Find where the given text appears and provide that cell's center as [X, Y] coordinate. 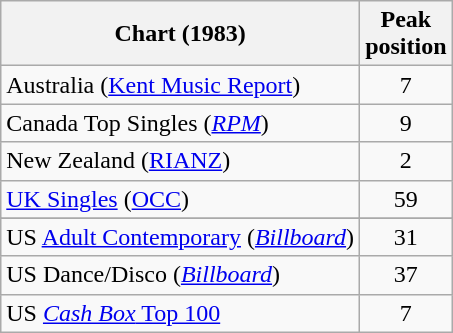
37 [406, 275]
Canada Top Singles (RPM) [180, 123]
Australia (Kent Music Report) [180, 85]
31 [406, 237]
US Adult Contemporary (Billboard) [180, 237]
Chart (1983) [180, 34]
New Zealand (RIANZ) [180, 161]
US Cash Box Top 100 [180, 313]
2 [406, 161]
Peakposition [406, 34]
9 [406, 123]
UK Singles (OCC) [180, 199]
US Dance/Disco (Billboard) [180, 275]
59 [406, 199]
